Provide the [x, y] coordinate of the cell's center where the given text is located.  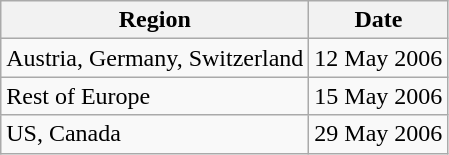
Austria, Germany, Switzerland [155, 58]
15 May 2006 [378, 96]
US, Canada [155, 134]
Date [378, 20]
Rest of Europe [155, 96]
12 May 2006 [378, 58]
29 May 2006 [378, 134]
Region [155, 20]
